Identify which cell holds the provided text, then report its (x, y) central coordinate. 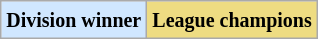
Division winner (74, 20)
League champions (232, 20)
